Determine the [x, y] coordinate at the center of the cell enclosing the given text.  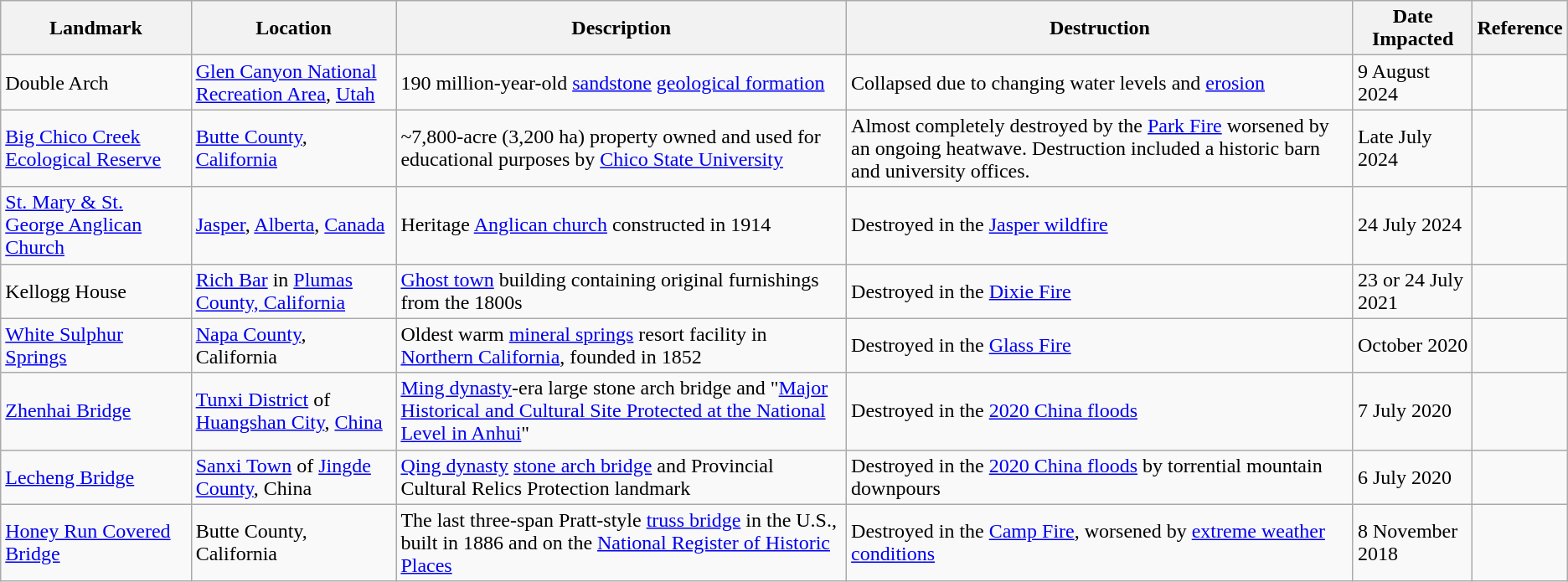
~7,800-acre (3,200 ha) property owned and used for educational purposes by Chico State University [622, 148]
Kellogg House [95, 291]
White Sulphur Springs [95, 345]
Heritage Anglican church constructed in 1914 [622, 225]
Tunxi District of Huangshan City, China [293, 411]
Zhenhai Bridge [95, 411]
The last three-span Pratt-style truss bridge in the U.S., built in 1886 and on the National Register of Historic Places [622, 543]
Jasper, Alberta, Canada [293, 225]
9 August 2024 [1412, 82]
Almost completely destroyed by the Park Fire worsened by an ongoing heatwave. Destruction included a historic barn and university offices. [1101, 148]
Glen Canyon National Recreation Area, Utah [293, 82]
24 July 2024 [1412, 225]
Ghost town building containing original furnishings from the 1800s [622, 291]
190 million-year-old sandstone geological formation [622, 82]
Location [293, 28]
Rich Bar in Plumas County, California [293, 291]
Lecheng Bridge [95, 477]
Description [622, 28]
Honey Run Covered Bridge [95, 543]
Double Arch [95, 82]
Ming dynasty-era large stone arch bridge and "Major Historical and Cultural Site Protected at the National Level in Anhui" [622, 411]
6 July 2020 [1412, 477]
Landmark [95, 28]
Destroyed in the Jasper wildfire [1101, 225]
Big Chico Creek Ecological Reserve [95, 148]
Napa County, California [293, 345]
Date Impacted [1412, 28]
Qing dynasty stone arch bridge and Provincial Cultural Relics Protection landmark [622, 477]
St. Mary & St. George Anglican Church [95, 225]
October 2020 [1412, 345]
Oldest warm mineral springs resort facility in Northern California, founded in 1852 [622, 345]
23 or 24 July 2021 [1412, 291]
Destroyed in the Dixie Fire [1101, 291]
Destroyed in the 2020 China floods by torrential mountain downpours [1101, 477]
8 November 2018 [1412, 543]
Destroyed in the 2020 China floods [1101, 411]
7 July 2020 [1412, 411]
Destroyed in the Glass Fire [1101, 345]
Reference [1519, 28]
Sanxi Town of Jingde County, China [293, 477]
Destruction [1101, 28]
Late July 2024 [1412, 148]
Destroyed in the Camp Fire, worsened by extreme weather conditions [1101, 543]
Collapsed due to changing water levels and erosion [1101, 82]
